Return [X, Y] of the center of cell containing provided text 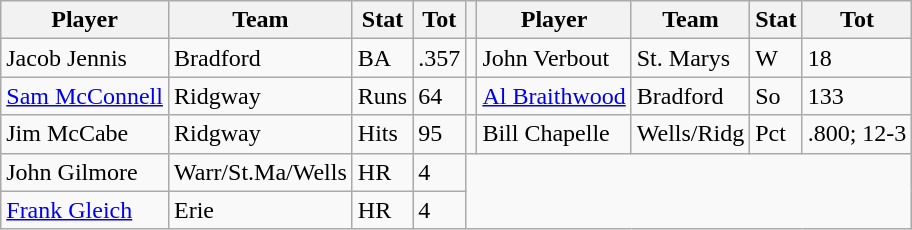
Wells/Ridg [690, 134]
.357 [440, 58]
BA [382, 58]
Pct [776, 134]
Sam McConnell [85, 96]
18 [857, 58]
95 [440, 134]
.800; 12-3 [857, 134]
So [776, 96]
Al Braithwood [554, 96]
John Verbout [554, 58]
Jim McCabe [85, 134]
Bill Chapelle [554, 134]
St. Marys [690, 58]
133 [857, 96]
W [776, 58]
Jacob Jennis [85, 58]
Frank Gleich [85, 210]
Erie [260, 210]
Warr/St.Ma/Wells [260, 172]
Runs [382, 96]
64 [440, 96]
Hits [382, 134]
John Gilmore [85, 172]
